Extract the (x, y) coordinate from the center of the cell holding the provided text.  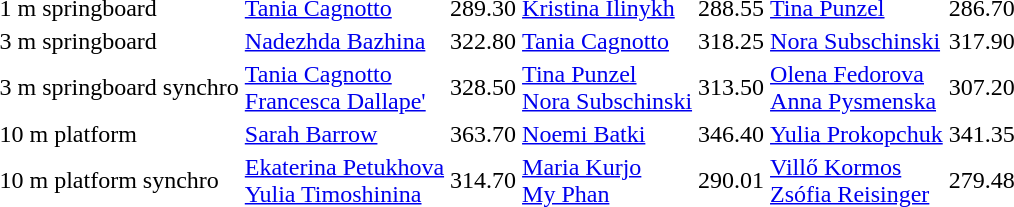
322.80 (484, 41)
Tina PunzelNora Subschinski (608, 88)
363.70 (484, 134)
346.40 (732, 134)
Sarah Barrow (344, 134)
Tania Cagnotto (608, 41)
313.50 (732, 88)
Tania CagnottoFrancesca Dallape' (344, 88)
318.25 (732, 41)
Nadezhda Bazhina (344, 41)
Noemi Batki (608, 134)
Yulia Prokopchuk (857, 134)
328.50 (484, 88)
Olena FedorovaAnna Pysmenska (857, 88)
Nora Subschinski (857, 41)
